Provide the (x, y) coordinate of the cell's center where the given text is located.  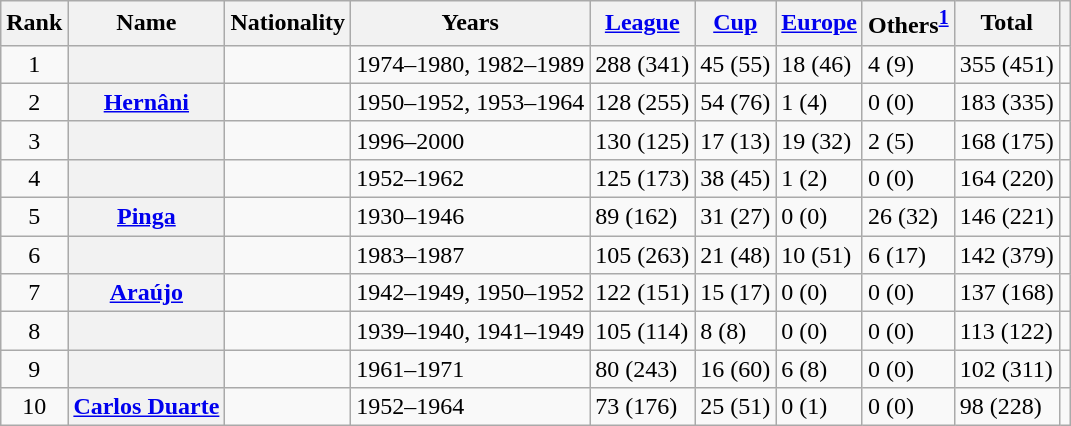
89 (162) (642, 217)
128 (255) (642, 102)
1974–1980, 1982–1989 (470, 64)
4 (9) (908, 64)
1952–1964 (470, 407)
125 (173) (642, 178)
80 (243) (642, 369)
73 (176) (642, 407)
105 (114) (642, 331)
9 (34, 369)
1939–1940, 1941–1949 (470, 331)
1952–1962 (470, 178)
Name (146, 24)
Carlos Duarte (146, 407)
10 (34, 407)
Others1 (908, 24)
Hernâni (146, 102)
10 (51) (820, 255)
0 (1) (820, 407)
21 (48) (736, 255)
102 (311) (1006, 369)
League (642, 24)
1 (34, 64)
146 (221) (1006, 217)
16 (60) (736, 369)
6 (8) (820, 369)
6 (17) (908, 255)
137 (168) (1006, 293)
4 (34, 178)
113 (122) (1006, 331)
Years (470, 24)
Total (1006, 24)
8 (8) (736, 331)
7 (34, 293)
1983–1987 (470, 255)
130 (125) (642, 140)
19 (32) (820, 140)
25 (51) (736, 407)
288 (341) (642, 64)
3 (34, 140)
1 (4) (820, 102)
26 (32) (908, 217)
1950–1952, 1953–1964 (470, 102)
1961–1971 (470, 369)
Cup (736, 24)
8 (34, 331)
1 (2) (820, 178)
355 (451) (1006, 64)
1942–1949, 1950–1952 (470, 293)
Europe (820, 24)
Pinga (146, 217)
2 (34, 102)
98 (228) (1006, 407)
183 (335) (1006, 102)
1930–1946 (470, 217)
122 (151) (642, 293)
45 (55) (736, 64)
18 (46) (820, 64)
5 (34, 217)
1996–2000 (470, 140)
105 (263) (642, 255)
38 (45) (736, 178)
2 (5) (908, 140)
Nationality (288, 24)
Araújo (146, 293)
164 (220) (1006, 178)
15 (17) (736, 293)
17 (13) (736, 140)
Rank (34, 24)
54 (76) (736, 102)
31 (27) (736, 217)
168 (175) (1006, 140)
142 (379) (1006, 255)
6 (34, 255)
